Scan for the cell matching the given text and deliver its [x, y] coordinate at center. 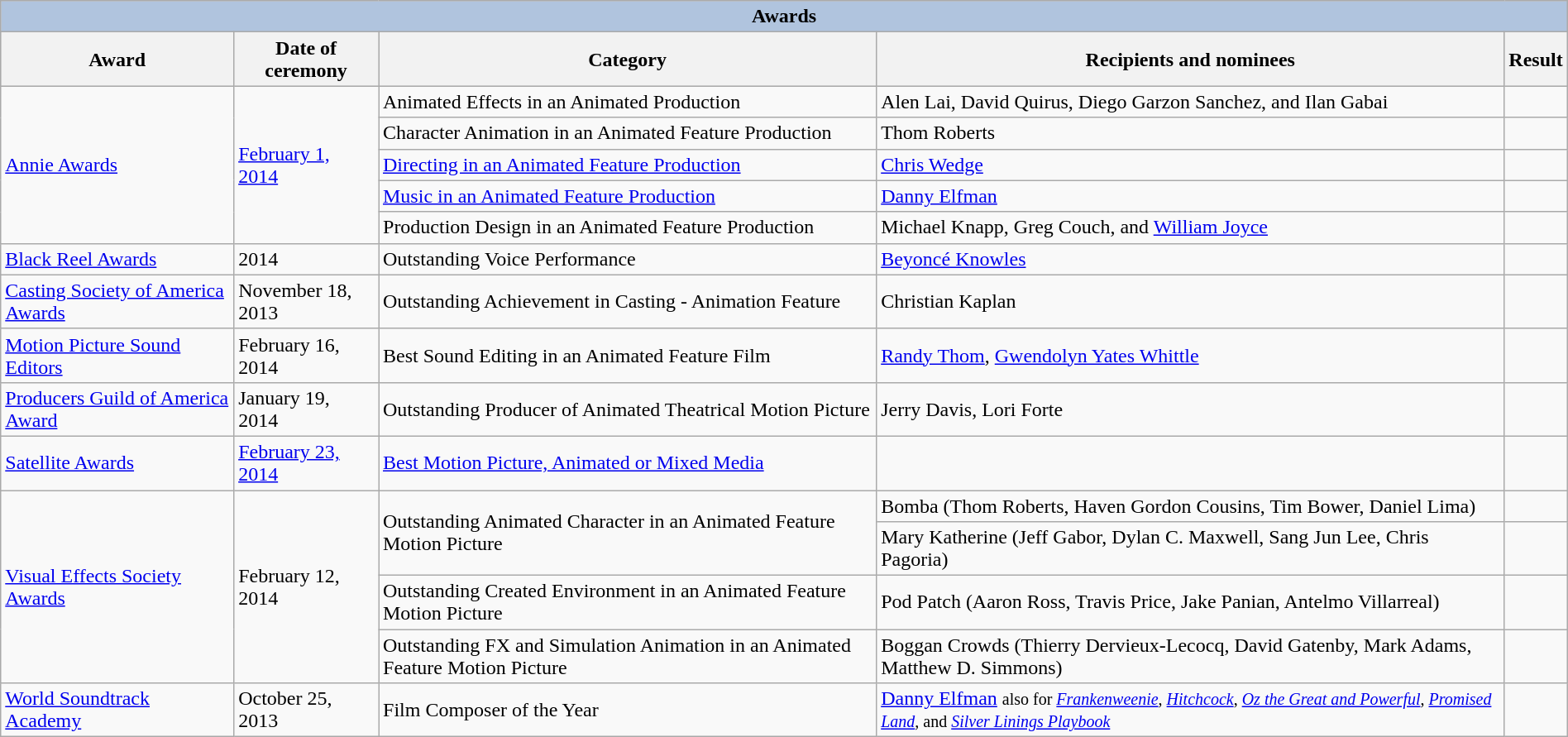
February 16, 2014 [306, 356]
Annie Awards [117, 165]
Outstanding Voice Performance [628, 259]
Danny Elfman [1191, 196]
Best Sound Editing in an Animated Feature Film [628, 356]
Recipients and nominees [1191, 60]
Jerry Davis, Lori Forte [1191, 409]
January 19, 2014 [306, 409]
Category [628, 60]
Chris Wedge [1191, 165]
Outstanding Producer of Animated Theatrical Motion Picture [628, 409]
Awards [784, 17]
World Soundtrack Academy [117, 710]
Beyoncé Knowles [1191, 259]
Alen Lai, David Quirus, Diego Garzon Sanchez, and Ilan Gabai [1191, 102]
Boggan Crowds (Thierry Dervieux-Lecocq, David Gatenby, Mark Adams, Matthew D. Simmons) [1191, 657]
Best Motion Picture, Animated or Mixed Media [628, 463]
Thom Roberts [1191, 133]
Outstanding Animated Character in an Animated Feature Motion Picture [628, 533]
Mary Katherine (Jeff Gabor, Dylan C. Maxwell, Sang Jun Lee, Chris Pagoria) [1191, 549]
Michael Knapp, Greg Couch, and William Joyce [1191, 227]
Outstanding FX and Simulation Animation in an Animated Feature Motion Picture [628, 657]
Music in an Animated Feature Production [628, 196]
Satellite Awards [117, 463]
Result [1536, 60]
Visual Effects Society Awards [117, 586]
Black Reel Awards [117, 259]
Directing in an Animated Feature Production [628, 165]
Danny Elfman also for Frankenweenie, Hitchcock, Oz the Great and Powerful, Promised Land, and Silver Linings Playbook [1191, 710]
February 23, 2014 [306, 463]
November 18, 2013 [306, 301]
October 25, 2013 [306, 710]
Character Animation in an Animated Feature Production [628, 133]
Producers Guild of America Award [117, 409]
Award [117, 60]
Outstanding Achievement in Casting - Animation Feature [628, 301]
February 12, 2014 [306, 586]
Randy Thom, Gwendolyn Yates Whittle [1191, 356]
Christian Kaplan [1191, 301]
Motion Picture Sound Editors [117, 356]
Bomba (Thom Roberts, Haven Gordon Cousins, Tim Bower, Daniel Lima) [1191, 505]
Outstanding Created Environment in an Animated Feature Motion Picture [628, 602]
Date of ceremony [306, 60]
Film Composer of the Year [628, 710]
Casting Society of America Awards [117, 301]
2014 [306, 259]
Animated Effects in an Animated Production [628, 102]
Pod Patch (Aaron Ross, Travis Price, Jake Panian, Antelmo Villarreal) [1191, 602]
Production Design in an Animated Feature Production [628, 227]
February 1, 2014 [306, 165]
